Find where the given text appears and provide that cell's center as (x, y) coordinate. 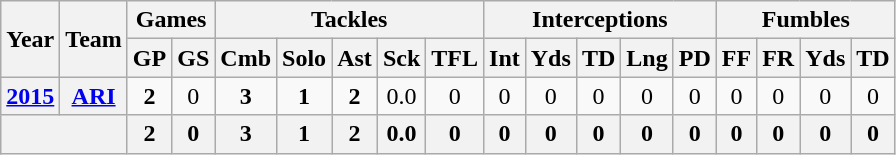
Team (94, 39)
PD (694, 58)
Sck (401, 58)
Lng (647, 58)
Solo (304, 58)
Interceptions (600, 20)
Cmb (246, 58)
Year (30, 39)
Games (170, 20)
ARI (94, 96)
Fumbles (806, 20)
Int (505, 58)
2015 (30, 96)
GS (194, 58)
Tackles (350, 20)
FR (778, 58)
FF (736, 58)
GP (149, 58)
TFL (455, 58)
Ast (355, 58)
